Search for the cell housing the specified text and yield its [X, Y] center coordinate. 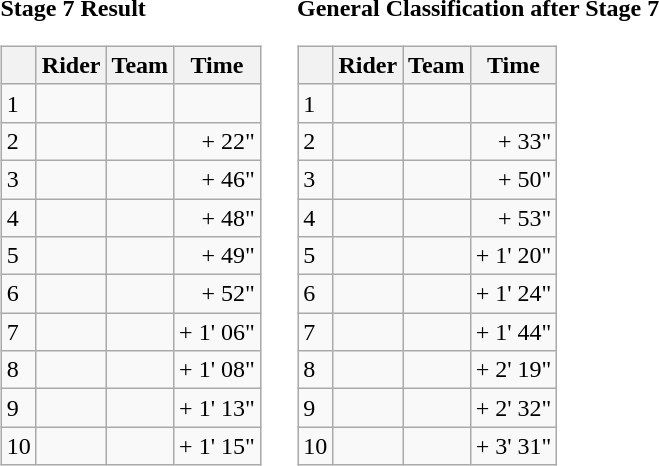
+ 22" [218, 141]
+ 3' 31" [514, 446]
+ 1' 08" [218, 370]
+ 1' 24" [514, 294]
+ 50" [514, 179]
+ 1' 06" [218, 332]
+ 2' 32" [514, 408]
+ 33" [514, 141]
+ 49" [218, 256]
+ 2' 19" [514, 370]
+ 53" [514, 217]
+ 46" [218, 179]
+ 1' 20" [514, 256]
+ 48" [218, 217]
+ 1' 44" [514, 332]
+ 52" [218, 294]
+ 1' 13" [218, 408]
+ 1' 15" [218, 446]
